Extract the [x, y] coordinate from the center of the cell holding the provided text.  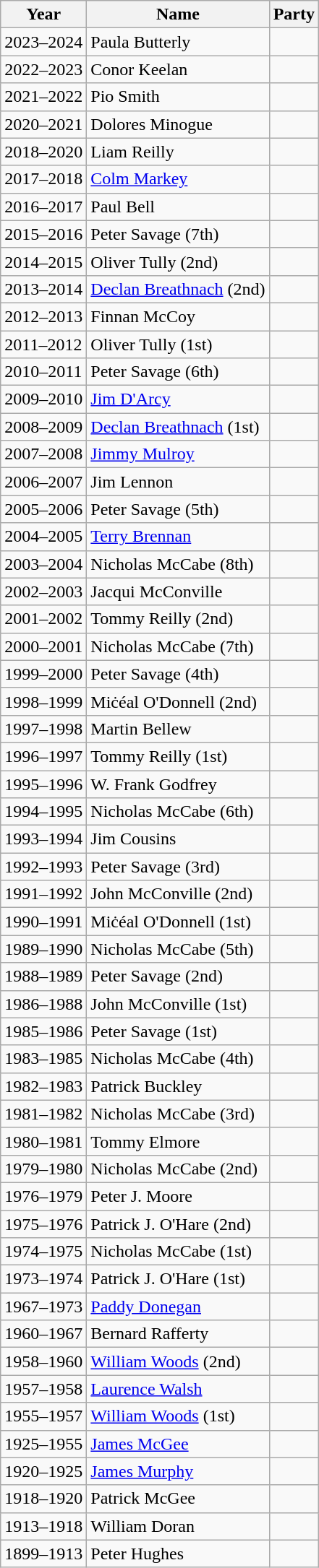
1998–1999 [43, 701]
Jim Lennon [178, 482]
2018–2020 [43, 152]
2013–2014 [43, 289]
Nicholas McCabe (1st) [178, 1252]
Peter Savage (4th) [178, 674]
Tommy Reilly (2nd) [178, 619]
James McGee [178, 1444]
1960–1967 [43, 1334]
Nicholas McCabe (8th) [178, 564]
Paul Bell [178, 207]
1999–2000 [43, 674]
1990–1991 [43, 922]
2005–2006 [43, 509]
Peter Savage (6th) [178, 372]
2002–2003 [43, 592]
1925–1955 [43, 1444]
1986–1988 [43, 1004]
1994–1995 [43, 812]
1988–1989 [43, 976]
Patrick Buckley [178, 1086]
2014–2015 [43, 261]
2007–2008 [43, 454]
Peter Savage (5th) [178, 509]
James Murphy [178, 1471]
2011–2012 [43, 345]
1976–1979 [43, 1196]
1973–1974 [43, 1279]
1995–1996 [43, 784]
1980–1981 [43, 1141]
2021–2022 [43, 97]
William Woods (2nd) [178, 1361]
Declan Breathnach (1st) [178, 427]
1974–1975 [43, 1252]
1992–1993 [43, 867]
2016–2017 [43, 207]
Colm Markey [178, 179]
Nicholas McCabe (7th) [178, 646]
Nicholas McCabe (5th) [178, 949]
Declan Breathnach (2nd) [178, 289]
Dolores Minogue [178, 124]
Peter Savage (3rd) [178, 867]
1958–1960 [43, 1361]
1983–1985 [43, 1059]
2000–2001 [43, 646]
W. Frank Godfrey [178, 784]
Martin Bellew [178, 729]
2008–2009 [43, 427]
1955–1957 [43, 1416]
Liam Reilly [178, 152]
Peter J. Moore [178, 1196]
2020–2021 [43, 124]
2022–2023 [43, 69]
Patrick J. O'Hare (1st) [178, 1279]
John McConville (1st) [178, 1004]
Paddy Donegan [178, 1307]
Miċéal O'Donnell (2nd) [178, 701]
Peter Savage (2nd) [178, 976]
Jim D'Arcy [178, 399]
Finnan McCoy [178, 316]
2015–2016 [43, 234]
Nicholas McCabe (4th) [178, 1059]
Tommy Reilly (1st) [178, 756]
Terry Brennan [178, 537]
2010–2011 [43, 372]
Pio Smith [178, 97]
Bernard Rafferty [178, 1334]
Laurence Walsh [178, 1389]
Paula Butterly [178, 42]
Peter Savage (1st) [178, 1031]
1997–1998 [43, 729]
Year [43, 14]
2012–2013 [43, 316]
2004–2005 [43, 537]
1967–1973 [43, 1307]
Patrick McGee [178, 1499]
William Woods (1st) [178, 1416]
1913–1918 [43, 1526]
Jacqui McConville [178, 592]
Party [294, 14]
Patrick J. O'Hare (2nd) [178, 1224]
John McConville (2nd) [178, 894]
Peter Savage (7th) [178, 234]
1982–1983 [43, 1086]
Nicholas McCabe (2nd) [178, 1169]
1981–1982 [43, 1114]
2001–2002 [43, 619]
1985–1986 [43, 1031]
1993–1994 [43, 839]
Jimmy Mulroy [178, 454]
Tommy Elmore [178, 1141]
Conor Keelan [178, 69]
1920–1925 [43, 1471]
Nicholas McCabe (3rd) [178, 1114]
2006–2007 [43, 482]
Nicholas McCabe (6th) [178, 812]
1975–1976 [43, 1224]
1991–1992 [43, 894]
1996–1997 [43, 756]
Name [178, 14]
2017–2018 [43, 179]
1957–1958 [43, 1389]
Peter Hughes [178, 1554]
1899–1913 [43, 1554]
2023–2024 [43, 42]
2003–2004 [43, 564]
Jim Cousins [178, 839]
2009–2010 [43, 399]
Oliver Tully (1st) [178, 345]
Miċéal O'Donnell (1st) [178, 922]
Oliver Tully (2nd) [178, 261]
1918–1920 [43, 1499]
1989–1990 [43, 949]
William Doran [178, 1526]
1979–1980 [43, 1169]
